Search for the cell housing the specified text and yield its [X, Y] center coordinate. 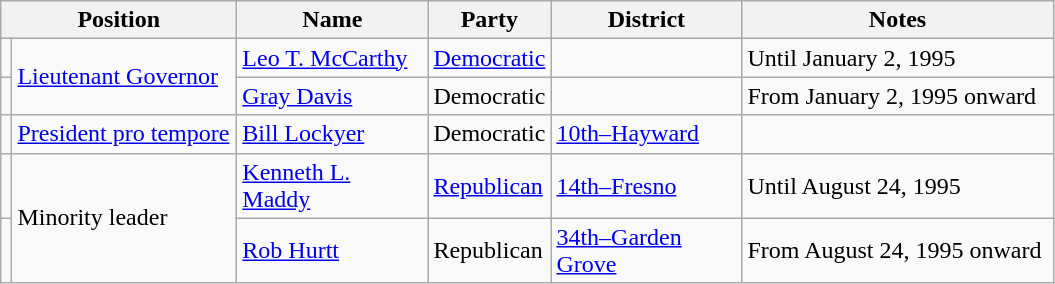
Leo T. McCarthy [332, 58]
From August 24, 1995 onward [898, 250]
Until August 24, 1995 [898, 186]
President pro tempore [124, 134]
Kenneth L. Maddy [332, 186]
Party [490, 20]
Bill Lockyer [332, 134]
From January 2, 1995 onward [898, 96]
10th–Hayward [646, 134]
34th–Garden Grove [646, 250]
Gray Davis [332, 96]
Name [332, 20]
14th–Fresno [646, 186]
Position [119, 20]
District [646, 20]
Until January 2, 1995 [898, 58]
Rob Hurtt [332, 250]
Lieutenant Governor [124, 77]
Minority leader [124, 218]
Notes [898, 20]
